Scan for the cell matching the given text and deliver its [x, y] coordinate at center. 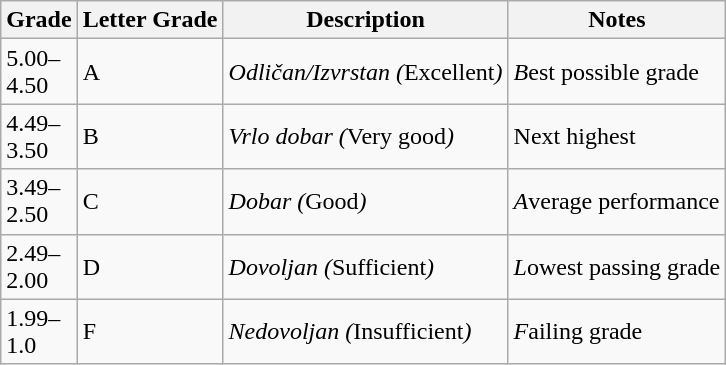
Best possible grade [617, 72]
Dobar (Good) [366, 202]
Lowest passing grade [617, 266]
Description [366, 20]
Next highest [617, 136]
2.49–2.00 [39, 266]
3.49–2.50 [39, 202]
C [150, 202]
B [150, 136]
A [150, 72]
Notes [617, 20]
Nedovoljan (Insufficient) [366, 332]
D [150, 266]
Average performance [617, 202]
Dovoljan (Sufficient) [366, 266]
Letter Grade [150, 20]
Failing grade [617, 332]
Vrlo dobar (Very good) [366, 136]
4.49–3.50 [39, 136]
1.99–1.0 [39, 332]
F [150, 332]
Grade [39, 20]
Odličan/Izvrstan (Excellent) [366, 72]
5.00–4.50 [39, 72]
